Extract the [X, Y] coordinate from the center of the cell holding the provided text.  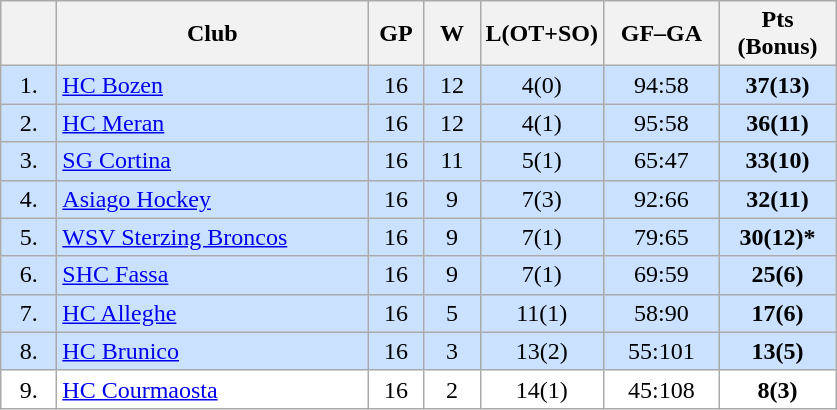
65:47 [661, 161]
17(6) [777, 313]
9. [29, 389]
55:101 [661, 351]
3. [29, 161]
14(1) [542, 389]
30(12)* [777, 237]
L(OT+SO) [542, 34]
5. [29, 237]
HC Brunico [212, 351]
HC Bozen [212, 85]
WSV Sterzing Broncos [212, 237]
GP [396, 34]
13(2) [542, 351]
7. [29, 313]
SHC Fassa [212, 275]
11 [452, 161]
5(1) [542, 161]
45:108 [661, 389]
4(1) [542, 123]
6. [29, 275]
33(10) [777, 161]
HC Courmaosta [212, 389]
32(11) [777, 199]
37(13) [777, 85]
25(6) [777, 275]
GF–GA [661, 34]
13(5) [777, 351]
HC Meran [212, 123]
Asiago Hockey [212, 199]
7(3) [542, 199]
36(11) [777, 123]
11(1) [542, 313]
HC Alleghe [212, 313]
1. [29, 85]
2 [452, 389]
Club [212, 34]
8(3) [777, 389]
92:66 [661, 199]
5 [452, 313]
4(0) [542, 85]
4. [29, 199]
3 [452, 351]
W [452, 34]
SG Cortina [212, 161]
79:65 [661, 237]
95:58 [661, 123]
2. [29, 123]
8. [29, 351]
69:59 [661, 275]
Pts (Bonus) [777, 34]
94:58 [661, 85]
58:90 [661, 313]
